Locate the cell with the specified text and output its [x, y] center coordinate. 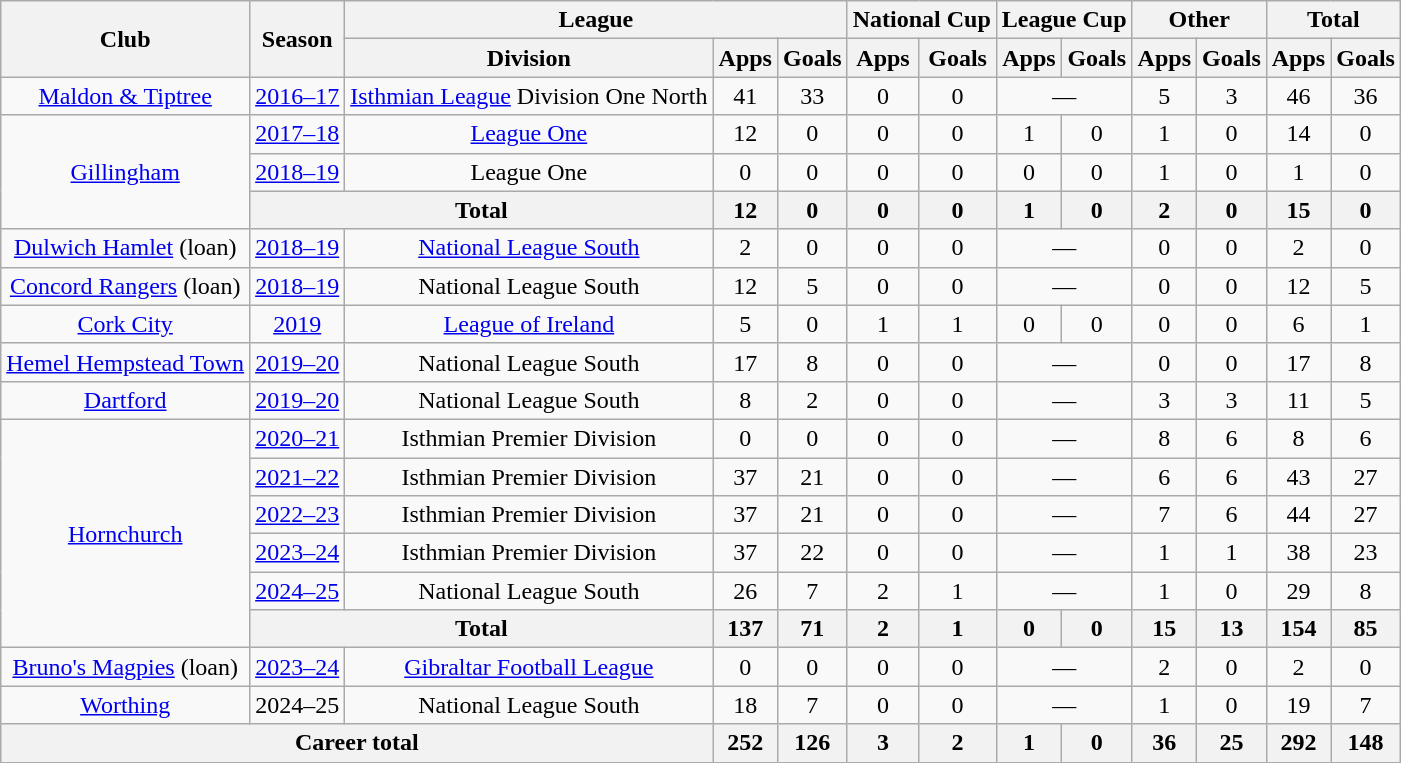
Gibraltar Football League [529, 667]
Hornchurch [126, 533]
29 [1298, 591]
Dulwich Hamlet (loan) [126, 248]
23 [1366, 553]
Club [126, 39]
43 [1298, 477]
Dartford [126, 400]
2017–18 [298, 134]
14 [1298, 134]
League [596, 20]
National Cup [922, 20]
13 [1232, 629]
Cork City [126, 324]
19 [1298, 705]
18 [745, 705]
85 [1366, 629]
148 [1366, 743]
41 [745, 96]
Division [529, 58]
71 [812, 629]
League Cup [1064, 20]
46 [1298, 96]
126 [812, 743]
Career total [357, 743]
2021–22 [298, 477]
2020–21 [298, 438]
137 [745, 629]
38 [1298, 553]
2022–23 [298, 515]
2016–17 [298, 96]
22 [812, 553]
Other [1199, 20]
Bruno's Magpies (loan) [126, 667]
Gillingham [126, 172]
154 [1298, 629]
25 [1232, 743]
Hemel Hempstead Town [126, 362]
33 [812, 96]
292 [1298, 743]
Concord Rangers (loan) [126, 286]
Isthmian League Division One North [529, 96]
11 [1298, 400]
44 [1298, 515]
2019 [298, 324]
Worthing [126, 705]
26 [745, 591]
252 [745, 743]
Season [298, 39]
League of Ireland [529, 324]
Maldon & Tiptree [126, 96]
